For the text-containing cell, return its midpoint in [X, Y] coordinate format. 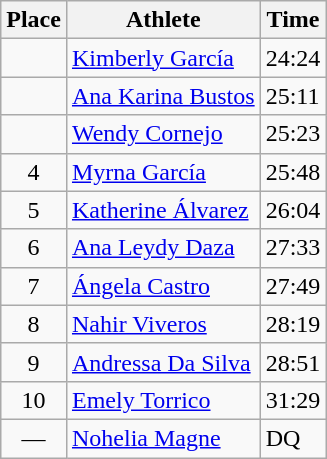
Myrna García [163, 172]
Wendy Cornejo [163, 134]
Ángela Castro [163, 286]
9 [34, 362]
6 [34, 248]
25:23 [293, 134]
Time [293, 20]
31:29 [293, 400]
DQ [293, 438]
27:33 [293, 248]
4 [34, 172]
Athlete [163, 20]
25:48 [293, 172]
Katherine Álvarez [163, 210]
27:49 [293, 286]
Ana Leydy Daza [163, 248]
28:51 [293, 362]
24:24 [293, 58]
Nohelia Magne [163, 438]
5 [34, 210]
25:11 [293, 96]
Kimberly García [163, 58]
— [34, 438]
28:19 [293, 324]
Emely Torrico [163, 400]
7 [34, 286]
Nahir Viveros [163, 324]
Andressa Da Silva [163, 362]
10 [34, 400]
Ana Karina Bustos [163, 96]
8 [34, 324]
Place [34, 20]
26:04 [293, 210]
